Locate the cell with the specified text and output its (X, Y) center coordinate. 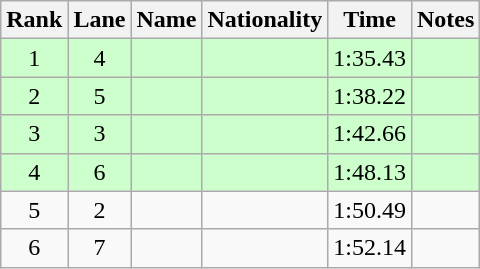
1:38.22 (370, 96)
Time (370, 20)
7 (100, 248)
1:52.14 (370, 248)
Name (166, 20)
Nationality (265, 20)
1:48.13 (370, 172)
1:35.43 (370, 58)
1:42.66 (370, 134)
1:50.49 (370, 210)
Notes (445, 20)
Lane (100, 20)
Rank (34, 20)
1 (34, 58)
